Search for the cell housing the specified text and yield its [x, y] center coordinate. 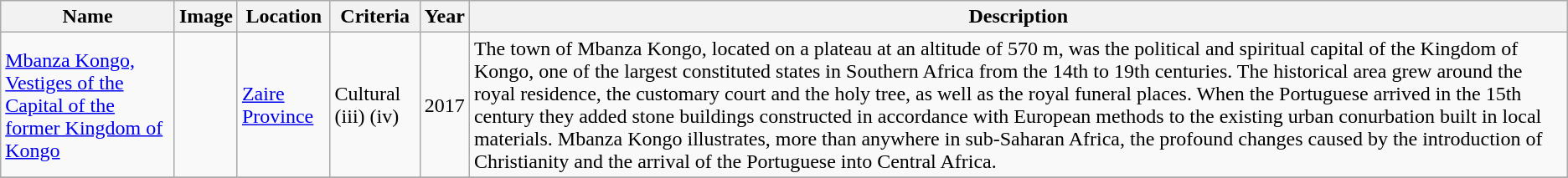
Name [88, 17]
Year [444, 17]
Image [206, 17]
Zaire Province [283, 105]
Description [1019, 17]
Criteria [375, 17]
2017 [444, 105]
Location [283, 17]
Cultural (iii) (iv) [375, 105]
Mbanza Kongo, Vestiges of the Capital of the former Kingdom of Kongo [88, 105]
